Extract the (x, y) coordinate from the center of the cell holding the provided text.  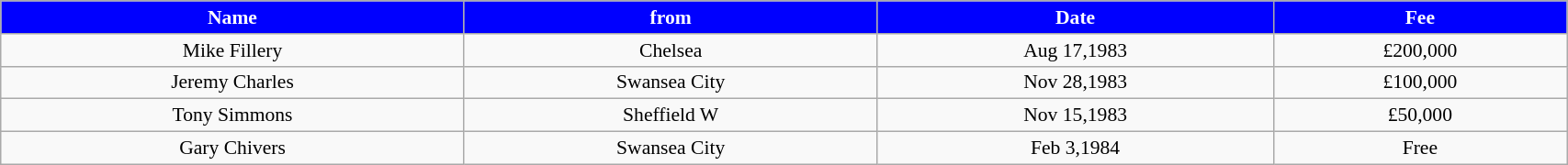
Free (1420, 148)
from (671, 17)
Sheffield W (671, 115)
Jeremy Charles (232, 82)
Feb 3,1984 (1075, 148)
£100,000 (1420, 82)
£50,000 (1420, 115)
Nov 28,1983 (1075, 82)
Nov 15,1983 (1075, 115)
Date (1075, 17)
Tony Simmons (232, 115)
Fee (1420, 17)
Chelsea (671, 50)
Gary Chivers (232, 148)
Mike Fillery (232, 50)
Aug 17,1983 (1075, 50)
£200,000 (1420, 50)
Name (232, 17)
